Determine the [x, y] coordinate at the center of the cell enclosing the given text.  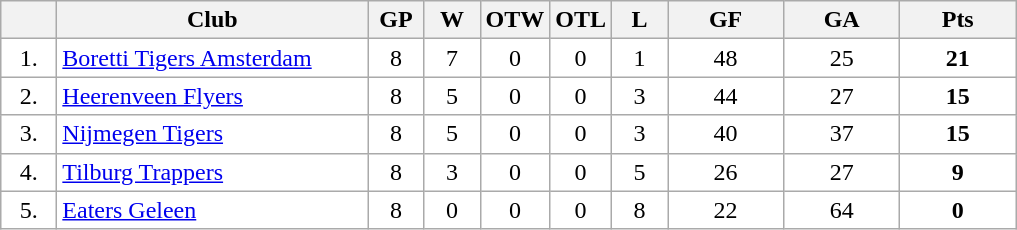
9 [958, 172]
GF [726, 20]
Pts [958, 20]
48 [726, 58]
Eaters Geleen [212, 210]
37 [842, 134]
GP [396, 20]
40 [726, 134]
Boretti Tigers Amsterdam [212, 58]
44 [726, 96]
Nijmegen Tigers [212, 134]
5. [29, 210]
OTW [515, 20]
3. [29, 134]
4. [29, 172]
2. [29, 96]
W [452, 20]
OTL [581, 20]
25 [842, 58]
Club [212, 20]
7 [452, 58]
Tilburg Trappers [212, 172]
1. [29, 58]
22 [726, 210]
26 [726, 172]
1 [640, 58]
21 [958, 58]
GA [842, 20]
64 [842, 210]
Heerenveen Flyers [212, 96]
L [640, 20]
